Scan for the cell matching the given text and deliver its [X, Y] coordinate at center. 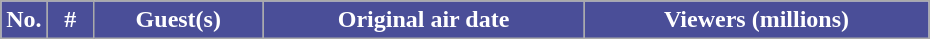
No. [24, 20]
Viewers (millions) [756, 20]
Original air date [424, 20]
# [70, 20]
Guest(s) [178, 20]
